Identify which cell holds the provided text, then report its [X, Y] central coordinate. 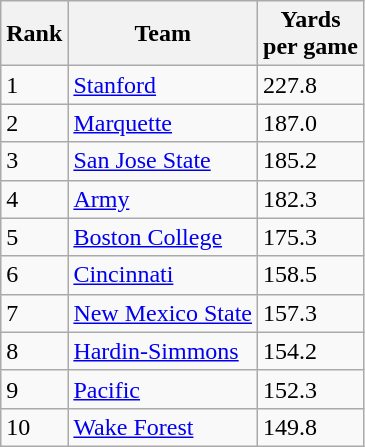
10 [34, 427]
1 [34, 85]
Team [163, 34]
Army [163, 199]
157.3 [311, 313]
158.5 [311, 275]
Pacific [163, 389]
187.0 [311, 123]
9 [34, 389]
185.2 [311, 161]
6 [34, 275]
Hardin-Simmons [163, 351]
227.8 [311, 85]
New Mexico State [163, 313]
2 [34, 123]
182.3 [311, 199]
3 [34, 161]
Rank [34, 34]
8 [34, 351]
Boston College [163, 237]
4 [34, 199]
Marquette [163, 123]
Stanford [163, 85]
7 [34, 313]
152.3 [311, 389]
149.8 [311, 427]
Wake Forest [163, 427]
5 [34, 237]
154.2 [311, 351]
Yardsper game [311, 34]
175.3 [311, 237]
Cincinnati [163, 275]
San Jose State [163, 161]
